Return the [X, Y] coordinate for the center point of the cell that contains the specified text.  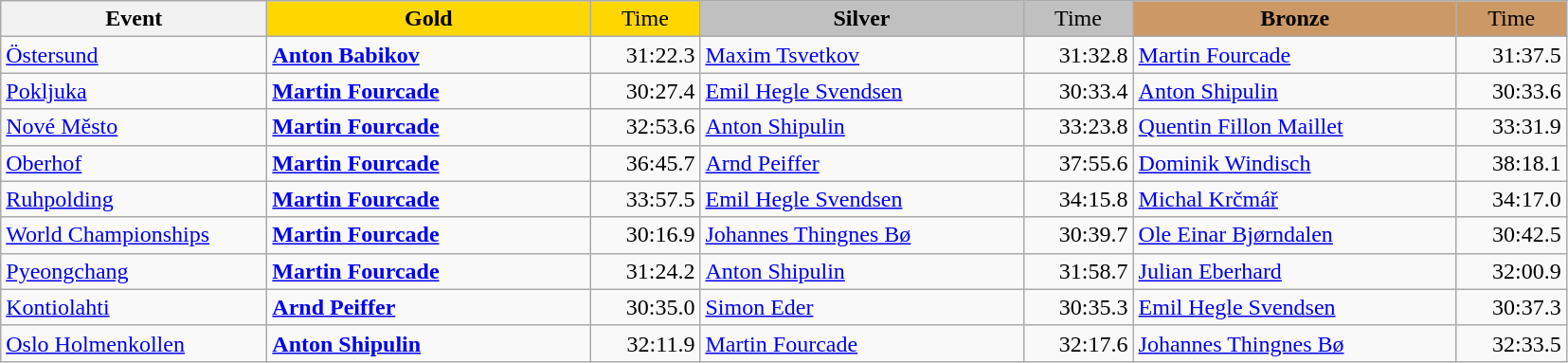
30:33.4 [1078, 91]
37:55.6 [1078, 163]
Maxim Tsvetkov [862, 55]
31:58.7 [1078, 271]
33:57.5 [645, 199]
32:11.9 [645, 343]
Östersund [135, 55]
Dominik Windisch [1294, 163]
38:18.1 [1511, 163]
32:53.6 [645, 127]
Bronze [1294, 19]
33:23.8 [1078, 127]
32:17.6 [1078, 343]
34:15.8 [1078, 199]
Anton Babikov [428, 55]
Pokljuka [135, 91]
30:42.5 [1511, 235]
Ole Einar Bjørndalen [1294, 235]
30:35.3 [1078, 307]
Oslo Holmenkollen [135, 343]
Simon Eder [862, 307]
Quentin Fillon Maillet [1294, 127]
32:33.5 [1511, 343]
Michal Krčmář [1294, 199]
Silver [862, 19]
31:32.8 [1078, 55]
Julian Eberhard [1294, 271]
Pyeongchang [135, 271]
Nové Město [135, 127]
31:22.3 [645, 55]
31:24.2 [645, 271]
31:37.5 [1511, 55]
Event [135, 19]
30:33.6 [1511, 91]
Gold [428, 19]
30:27.4 [645, 91]
30:37.3 [1511, 307]
Oberhof [135, 163]
Ruhpolding [135, 199]
Kontiolahti [135, 307]
30:16.9 [645, 235]
36:45.7 [645, 163]
34:17.0 [1511, 199]
World Championships [135, 235]
33:31.9 [1511, 127]
30:35.0 [645, 307]
32:00.9 [1511, 271]
30:39.7 [1078, 235]
